Search for the cell housing the specified text and yield its (x, y) center coordinate. 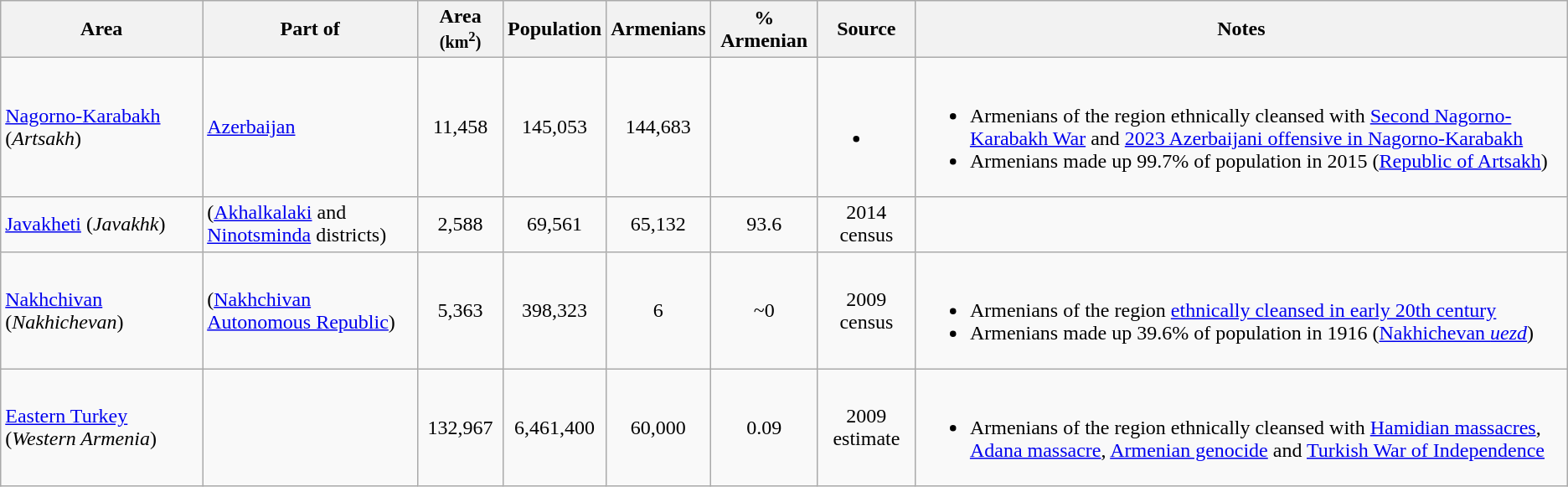
Area (km2) (461, 28)
65,132 (658, 225)
145,053 (554, 127)
Population (554, 28)
2009 census (866, 310)
6 (658, 310)
Part of (310, 28)
Nakhchivan (Nakhichevan) (102, 310)
5,363 (461, 310)
132,967 (461, 427)
Javakheti (Javakhk) (102, 225)
~0 (764, 310)
398,323 (554, 310)
11,458 (461, 127)
69,561 (554, 225)
93.6 (764, 225)
60,000 (658, 427)
Source (866, 28)
Eastern Turkey (Western Armenia) (102, 427)
Nagorno-Karabakh (Artsakh) (102, 127)
Armenians of the region ethnically cleansed in early 20th centuryArmenians made up 39.6% of population in 1916 (Nakhichevan uezd) (1241, 310)
2014 census (866, 225)
6,461,400 (554, 427)
Armenians of the region ethnically cleansed with Hamidian massacres, Adana massacre, Armenian genocide and Turkish War of Independence (1241, 427)
Area (102, 28)
(Nakhchivan Autonomous Republic) (310, 310)
0.09 (764, 427)
(Akhalkalaki and Ninotsminda districts) (310, 225)
Azerbaijan (310, 127)
2,588 (461, 225)
Notes (1241, 28)
Armenians (658, 28)
2009 estimate (866, 427)
144,683 (658, 127)
% Armenian (764, 28)
